Identify which cell holds the provided text, then report its (x, y) central coordinate. 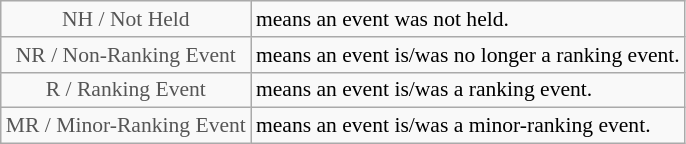
means an event was not held. (468, 19)
means an event is/was a ranking event. (468, 90)
MR / Minor-Ranking Event (126, 126)
NH / Not Held (126, 19)
means an event is/was a minor-ranking event. (468, 126)
means an event is/was no longer a ranking event. (468, 55)
NR / Non-Ranking Event (126, 55)
R / Ranking Event (126, 90)
